Detect which cell encompasses the target text, then output its [x, y] center coordinate. 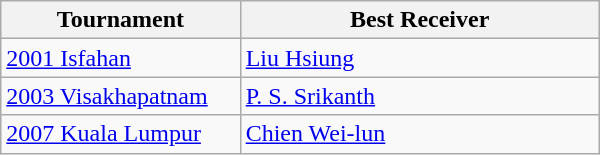
Best Receiver [420, 20]
2003 Visakhapatnam [120, 96]
2001 Isfahan [120, 58]
P. S. Srikanth [420, 96]
Chien Wei-lun [420, 134]
Tournament [120, 20]
2007 Kuala Lumpur [120, 134]
Liu Hsiung [420, 58]
